Capture the cell that displays the provided text and extract its [x, y] central coordinate. 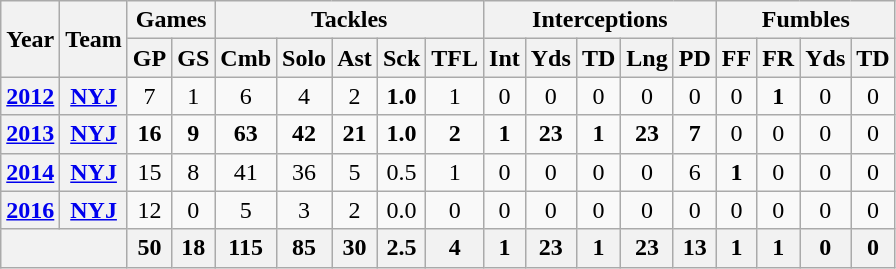
Interceptions [600, 20]
2014 [30, 172]
16 [149, 134]
8 [194, 172]
41 [246, 172]
42 [304, 134]
Cmb [246, 58]
63 [246, 134]
0.5 [401, 172]
Team [94, 39]
2016 [30, 210]
50 [149, 248]
36 [304, 172]
15 [149, 172]
9 [194, 134]
21 [355, 134]
12 [149, 210]
Int [505, 58]
FR [778, 58]
Solo [304, 58]
2.5 [401, 248]
TFL [455, 58]
3 [304, 210]
GP [149, 58]
0.0 [401, 210]
85 [304, 248]
30 [355, 248]
115 [246, 248]
13 [694, 248]
Ast [355, 58]
Fumbles [806, 20]
Lng [647, 58]
Year [30, 39]
18 [194, 248]
PD [694, 58]
2013 [30, 134]
Games [170, 20]
GS [194, 58]
Tackles [350, 20]
2012 [30, 96]
Sck [401, 58]
FF [736, 58]
